Return the (x, y) coordinate for the center point of the cell that contains the specified text.  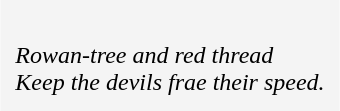
Rowan-tree and red thread Keep the devils frae their speed. (170, 56)
